From the cell containing the given text, extract its center point as (x, y) coordinate. 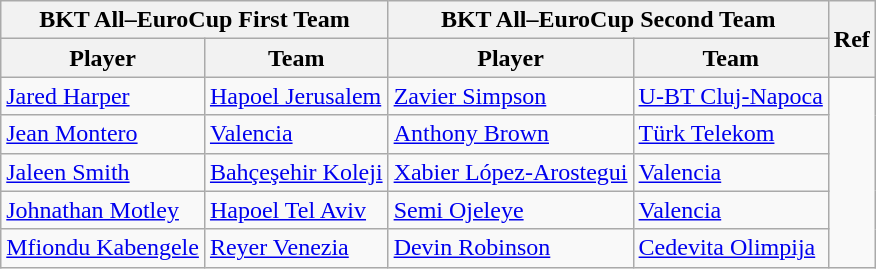
Devin Robinson (510, 248)
BKT All–EuroCup Second Team (608, 20)
BKT All–EuroCup First Team (194, 20)
Jean Montero (103, 134)
Hapoel Tel Aviv (296, 210)
Jared Harper (103, 96)
Johnathan Motley (103, 210)
Cedevita Olimpija (730, 248)
Mfiondu Kabengele (103, 248)
Hapoel Jerusalem (296, 96)
Bahçeşehir Koleji (296, 172)
Anthony Brown (510, 134)
Jaleen Smith (103, 172)
Ref (852, 39)
Türk Telekom (730, 134)
Reyer Venezia (296, 248)
U-BT Cluj-Napoca (730, 96)
Xabier López-Arostegui (510, 172)
Zavier Simpson (510, 96)
Semi Ojeleye (510, 210)
